From the cell containing the given text, extract its center point as [x, y] coordinate. 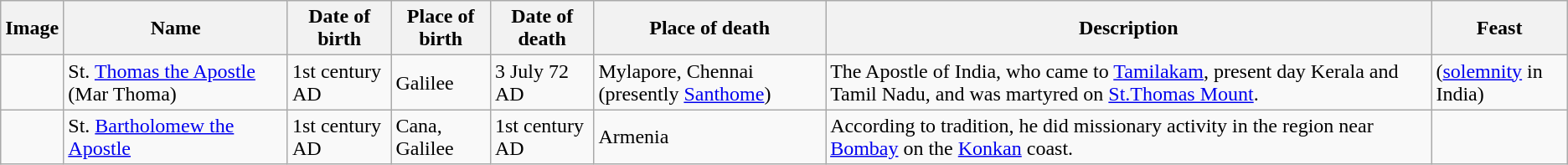
Armenia [710, 137]
The Apostle of India, who came to Tamilakam, present day Kerala and Tamil Nadu, and was martyred on St.Thomas Mount. [1129, 82]
Date of birth [338, 28]
Date of death [541, 28]
Mylapore, Chennai (presently Santhome) [710, 82]
Place of birth [441, 28]
Place of death [710, 28]
Image [32, 28]
3 July 72 AD [541, 82]
Name [176, 28]
Feast [1499, 28]
Description [1129, 28]
According to tradition, he did missionary activity in the region near Bombay on the Konkan coast. [1129, 137]
Galilee [441, 82]
(solemnity in India) [1499, 82]
Cana, Galilee [441, 137]
St. Bartholomew the Apostle [176, 137]
St. Thomas the Apostle (Mar Thoma) [176, 82]
